From the cell containing the given text, extract its center point as [X, Y] coordinate. 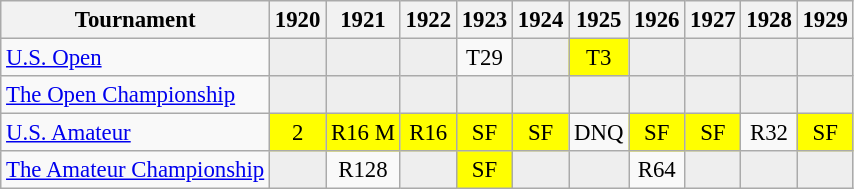
T3 [599, 58]
1922 [428, 20]
Tournament [136, 20]
1928 [769, 20]
R32 [769, 133]
1926 [657, 20]
1920 [298, 20]
U.S. Open [136, 58]
R16 [428, 133]
1921 [364, 20]
1927 [713, 20]
1924 [541, 20]
1923 [484, 20]
The Amateur Championship [136, 170]
DNQ [599, 133]
R64 [657, 170]
1929 [825, 20]
The Open Championship [136, 95]
U.S. Amateur [136, 133]
R128 [364, 170]
R16 M [364, 133]
2 [298, 133]
1925 [599, 20]
T29 [484, 58]
